Determine the (X, Y) coordinate at the center of the cell enclosing the given text.  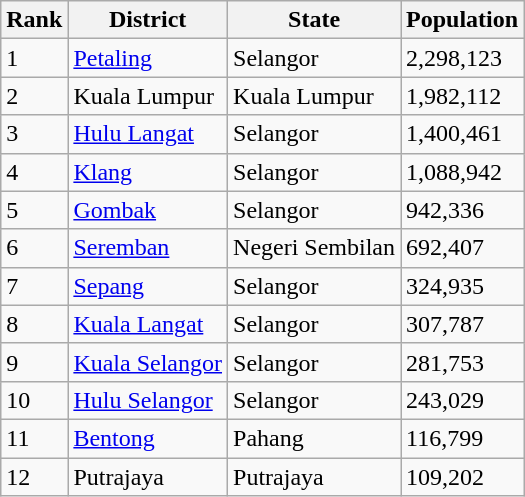
Klang (148, 172)
3 (34, 134)
Rank (34, 20)
281,753 (462, 362)
Gombak (148, 210)
2,298,123 (462, 58)
Pahang (314, 438)
243,029 (462, 400)
109,202 (462, 477)
4 (34, 172)
7 (34, 286)
942,336 (462, 210)
Hulu Selangor (148, 400)
8 (34, 324)
9 (34, 362)
116,799 (462, 438)
Bentong (148, 438)
Sepang (148, 286)
Kuala Langat (148, 324)
11 (34, 438)
324,935 (462, 286)
Seremban (148, 248)
Negeri Sembilan (314, 248)
Petaling (148, 58)
6 (34, 248)
1,400,461 (462, 134)
5 (34, 210)
2 (34, 96)
1 (34, 58)
1,088,942 (462, 172)
692,407 (462, 248)
Population (462, 20)
10 (34, 400)
307,787 (462, 324)
12 (34, 477)
State (314, 20)
District (148, 20)
Kuala Selangor (148, 362)
Hulu Langat (148, 134)
1,982,112 (462, 96)
